Locate the cell with the specified text and output its [x, y] center coordinate. 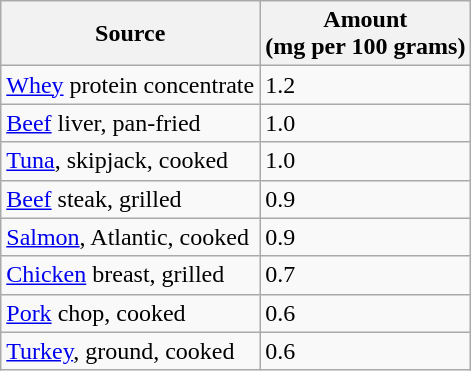
Whey protein concentrate [130, 85]
Salmon, Atlantic, cooked [130, 237]
1.2 [366, 85]
Source [130, 34]
Beef steak, grilled [130, 199]
Turkey, ground, cooked [130, 351]
Chicken breast, grilled [130, 275]
Pork chop, cooked [130, 313]
Beef liver, pan-fried [130, 123]
0.7 [366, 275]
Tuna, skipjack, cooked [130, 161]
Amount (mg per 100 grams) [366, 34]
